Identify which cell holds the provided text, then report its [X, Y] central coordinate. 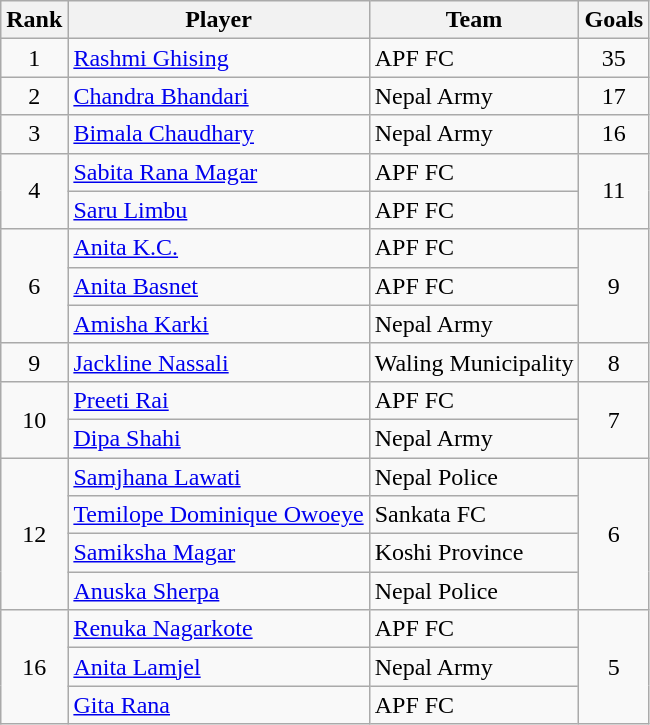
12 [34, 534]
Anita Basnet [218, 286]
Waling Municipality [474, 362]
Jackline Nassali [218, 362]
Team [474, 20]
Samjhana Lawati [218, 477]
5 [614, 667]
Temilope Dominique Owoeye [218, 515]
35 [614, 58]
Sankata FC [474, 515]
Anita Lamjel [218, 667]
4 [34, 191]
Saru Limbu [218, 210]
Goals [614, 20]
Anita K.C. [218, 248]
Preeti Rai [218, 400]
Koshi Province [474, 553]
Anuska Sherpa [218, 591]
10 [34, 419]
Renuka Nagarkote [218, 629]
11 [614, 191]
1 [34, 58]
Sabita Rana Magar [218, 172]
8 [614, 362]
7 [614, 419]
3 [34, 134]
17 [614, 96]
Amisha Karki [218, 324]
Gita Rana [218, 705]
Bimala Chaudhary [218, 134]
Samiksha Magar [218, 553]
2 [34, 96]
Rashmi Ghising [218, 58]
Chandra Bhandari [218, 96]
Player [218, 20]
Rank [34, 20]
Dipa Shahi [218, 438]
